Locate the cell with the specified text and output its (x, y) center coordinate. 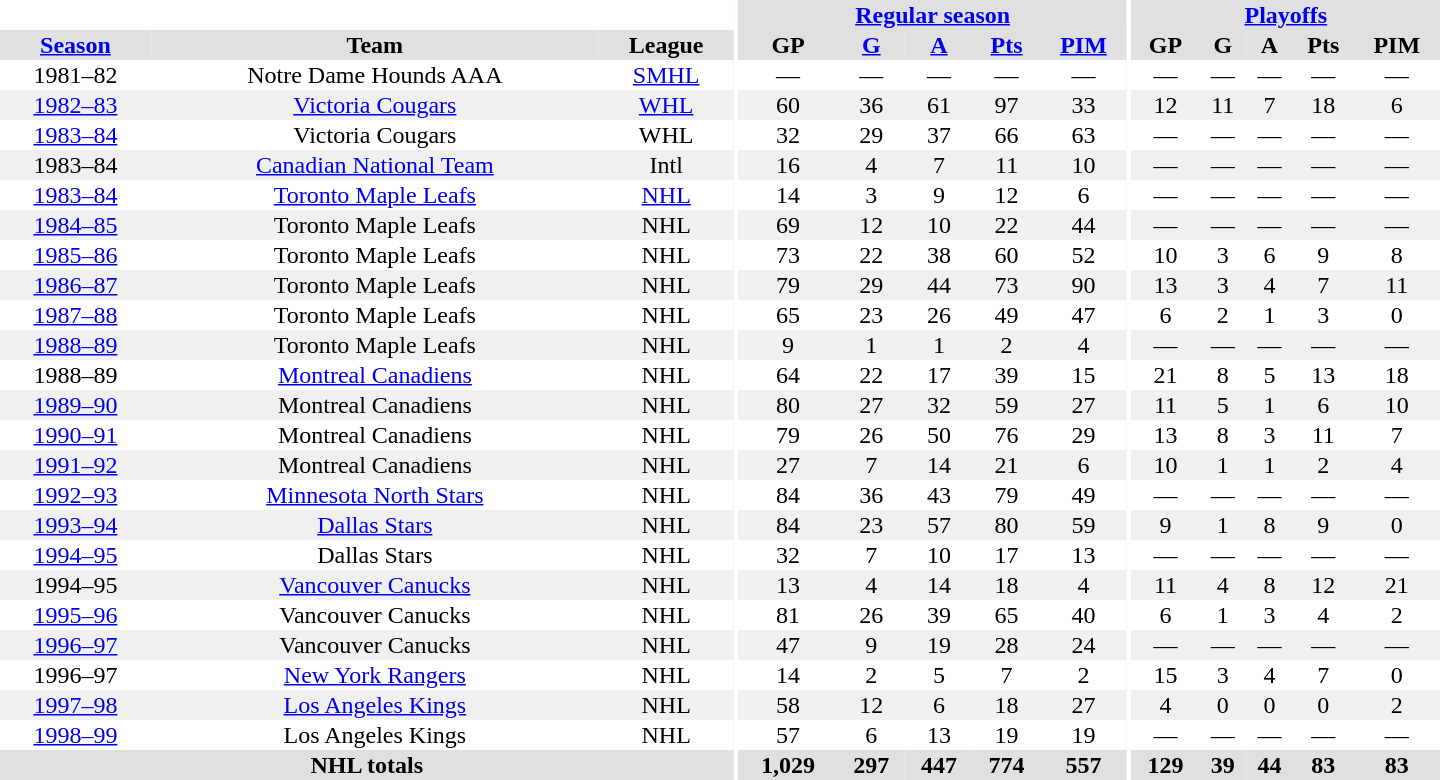
76 (1007, 435)
NHL totals (367, 765)
90 (1083, 285)
1987–88 (76, 315)
Canadian National Team (375, 165)
1993–94 (76, 525)
97 (1007, 105)
Intl (666, 165)
774 (1007, 765)
Team (375, 45)
New York Rangers (375, 675)
1990–91 (76, 435)
64 (788, 375)
Regular season (933, 15)
66 (1007, 135)
1998–99 (76, 735)
81 (788, 615)
38 (939, 255)
1981–82 (76, 75)
1984–85 (76, 225)
24 (1083, 645)
1986–87 (76, 285)
1989–90 (76, 405)
1992–93 (76, 495)
297 (872, 765)
Playoffs (1286, 15)
28 (1007, 645)
69 (788, 225)
Notre Dame Hounds AAA (375, 75)
447 (939, 765)
1997–98 (76, 705)
129 (1166, 765)
63 (1083, 135)
League (666, 45)
37 (939, 135)
Season (76, 45)
43 (939, 495)
16 (788, 165)
1982–83 (76, 105)
50 (939, 435)
Minnesota North Stars (375, 495)
1995–96 (76, 615)
61 (939, 105)
52 (1083, 255)
1991–92 (76, 465)
58 (788, 705)
33 (1083, 105)
1,029 (788, 765)
40 (1083, 615)
1985–86 (76, 255)
SMHL (666, 75)
557 (1083, 765)
